Detect which cell encompasses the target text, then output its [x, y] center coordinate. 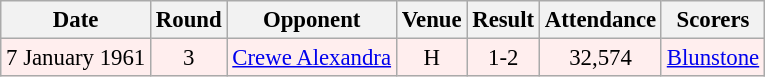
Blunstone [712, 58]
Round [189, 20]
3 [189, 58]
Venue [432, 20]
Scorers [712, 20]
Opponent [312, 20]
Result [504, 20]
Date [76, 20]
H [432, 58]
32,574 [601, 58]
Attendance [601, 20]
7 January 1961 [76, 58]
Crewe Alexandra [312, 58]
1-2 [504, 58]
